Return [X, Y] of the center of cell containing provided text 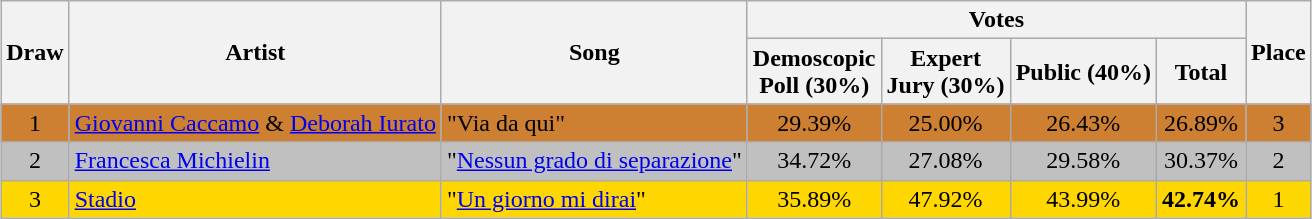
43.99% [1083, 199]
30.37% [1200, 161]
Song [594, 52]
25.00% [946, 123]
Artist [255, 52]
42.74% [1200, 199]
Giovanni Caccamo & Deborah Iurato [255, 123]
"Nessun grado di separazione" [594, 161]
Stadio [255, 199]
Votes [996, 20]
ExpertJury (30%) [946, 72]
35.89% [814, 199]
Place [1279, 52]
29.58% [1083, 161]
34.72% [814, 161]
"Via da qui" [594, 123]
DemoscopicPoll (30%) [814, 72]
Public (40%) [1083, 72]
Francesca Michielin [255, 161]
26.43% [1083, 123]
27.08% [946, 161]
Total [1200, 72]
"Un giorno mi dirai" [594, 199]
Draw [35, 52]
26.89% [1200, 123]
29.39% [814, 123]
47.92% [946, 199]
